Extract the (X, Y) coordinate from the center of the cell holding the provided text.  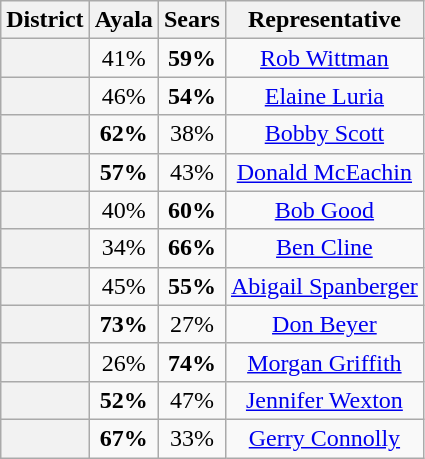
45% (124, 286)
55% (192, 286)
Bob Good (324, 210)
Abigail Spanberger (324, 286)
62% (124, 134)
Donald McEachin (324, 172)
Jennifer Wexton (324, 400)
Morgan Griffith (324, 362)
67% (124, 438)
Elaine Luria (324, 96)
Rob Wittman (324, 58)
27% (192, 324)
41% (124, 58)
73% (124, 324)
43% (192, 172)
Ayala (124, 20)
Gerry Connolly (324, 438)
47% (192, 400)
Ben Cline (324, 248)
Bobby Scott (324, 134)
District (45, 20)
Sears (192, 20)
Don Beyer (324, 324)
66% (192, 248)
26% (124, 362)
57% (124, 172)
74% (192, 362)
60% (192, 210)
38% (192, 134)
34% (124, 248)
Representative (324, 20)
59% (192, 58)
46% (124, 96)
52% (124, 400)
54% (192, 96)
40% (124, 210)
33% (192, 438)
